Output the (X, Y) coordinate of the center of the cell containing the given text.  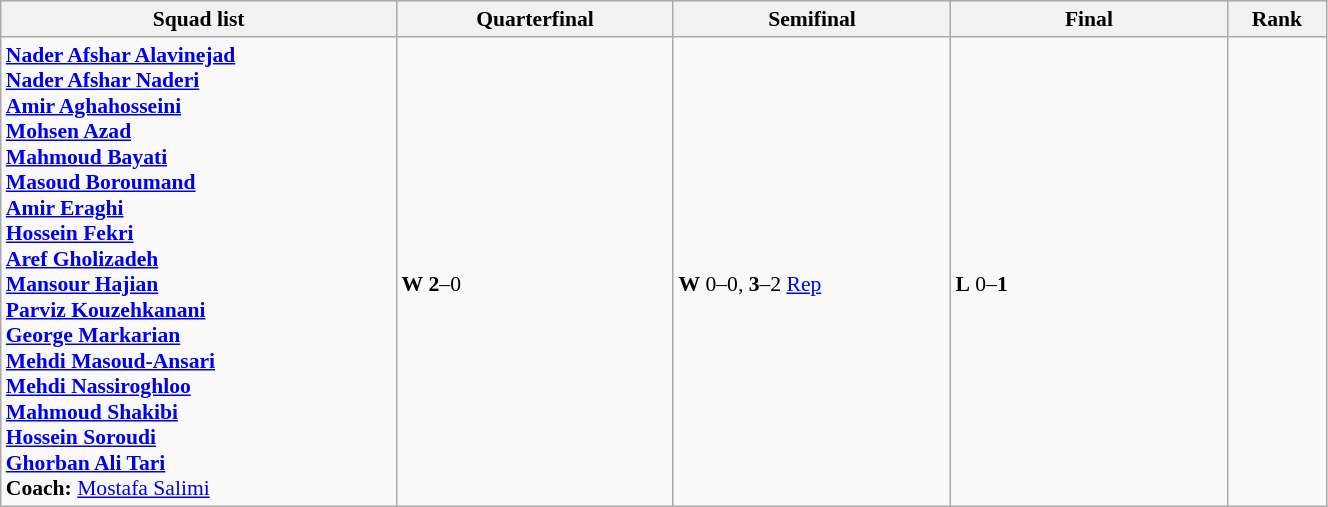
Quarterfinal (534, 19)
Squad list (199, 19)
Rank (1276, 19)
Semifinal (812, 19)
W 2–0 (534, 272)
Final (1088, 19)
W 0–0, 3–2 Rep (812, 272)
L 0–1 (1088, 272)
